Identify which cell holds the provided text, then report its (X, Y) central coordinate. 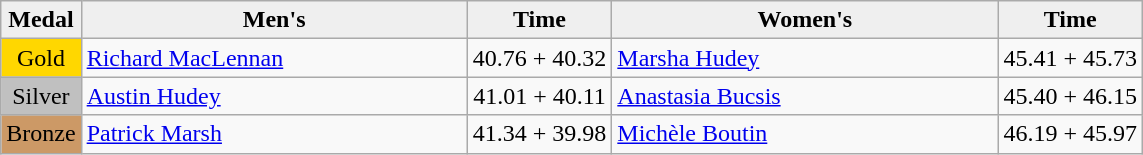
40.76 + 40.32 (540, 58)
Gold (41, 58)
Michèle Boutin (805, 134)
Patrick Marsh (274, 134)
Richard MacLennan (274, 58)
46.19 + 45.97 (1070, 134)
41.01 + 40.11 (540, 96)
Silver (41, 96)
Marsha Hudey (805, 58)
41.34 + 39.98 (540, 134)
45.41 + 45.73 (1070, 58)
Austin Hudey (274, 96)
Women's (805, 20)
Medal (41, 20)
Men's (274, 20)
Anastasia Bucsis (805, 96)
45.40 + 46.15 (1070, 96)
Bronze (41, 134)
